Detect which cell encompasses the target text, then output its (X, Y) center coordinate. 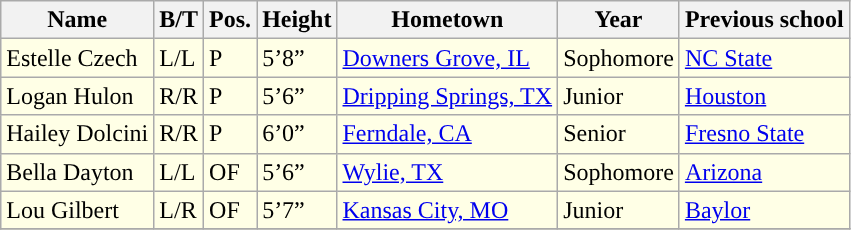
L/R (179, 210)
Fresno State (764, 134)
Wylie, TX (448, 172)
Kansas City, MO (448, 210)
Senior (619, 134)
Lou Gilbert (78, 210)
Pos. (230, 20)
Arizona (764, 172)
B/T (179, 20)
Dripping Springs, TX (448, 96)
NC State (764, 58)
5’7” (297, 210)
Baylor (764, 210)
Year (619, 20)
Bella Dayton (78, 172)
Estelle Czech (78, 58)
Logan Hulon (78, 96)
Previous school (764, 20)
Downers Grove, IL (448, 58)
5’8” (297, 58)
Height (297, 20)
Hailey Dolcini (78, 134)
Ferndale, CA (448, 134)
Houston (764, 96)
6’0” (297, 134)
Name (78, 20)
Hometown (448, 20)
